Extract the [x, y] coordinate from the center of the cell holding the provided text.  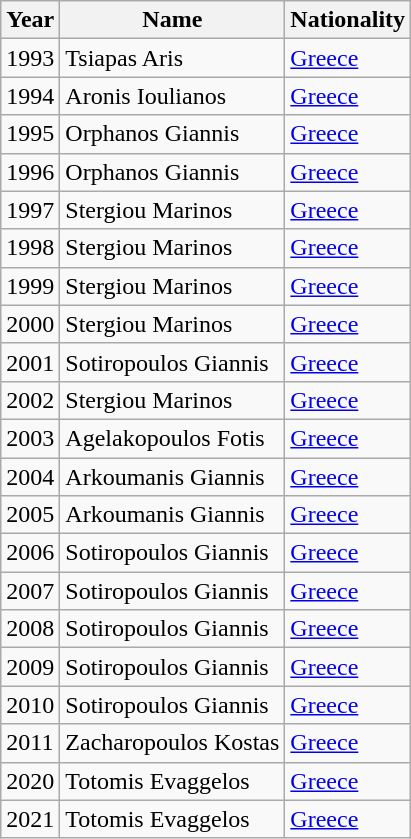
Tsiapas Aris [172, 58]
1999 [30, 286]
1997 [30, 210]
1998 [30, 248]
Zacharopoulos Kostas [172, 743]
Year [30, 20]
2021 [30, 819]
2007 [30, 591]
2020 [30, 781]
2002 [30, 400]
Aronis Ioulianos [172, 96]
2009 [30, 667]
1993 [30, 58]
2005 [30, 515]
1994 [30, 96]
Name [172, 20]
2010 [30, 705]
2011 [30, 743]
2003 [30, 438]
2008 [30, 629]
2004 [30, 477]
2006 [30, 553]
Agelakopoulos Fotis [172, 438]
2001 [30, 362]
1995 [30, 134]
1996 [30, 172]
Nationality [348, 20]
2000 [30, 324]
